Return the [x, y] coordinate for the center point of the cell that contains the specified text.  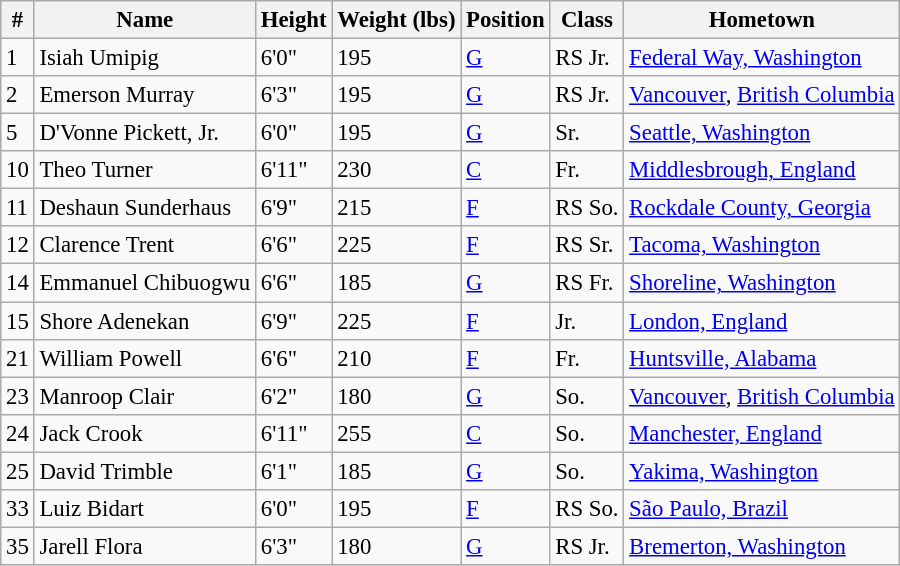
230 [396, 170]
# [18, 20]
Deshaun Sunderhaus [144, 208]
RS Sr. [587, 245]
255 [396, 433]
Position [506, 20]
Weight (lbs) [396, 20]
Clarence Trent [144, 245]
6'1" [293, 471]
Manchester, England [762, 433]
6'2" [293, 396]
Sr. [587, 133]
12 [18, 245]
William Powell [144, 358]
Jarell Flora [144, 546]
London, England [762, 321]
35 [18, 546]
33 [18, 509]
Class [587, 20]
D'Vonne Pickett, Jr. [144, 133]
15 [18, 321]
Shore Adenekan [144, 321]
Middlesbrough, England [762, 170]
Name [144, 20]
São Paulo, Brazil [762, 509]
215 [396, 208]
10 [18, 170]
24 [18, 433]
21 [18, 358]
Luiz Bidart [144, 509]
Bremerton, Washington [762, 546]
1 [18, 58]
Yakima, Washington [762, 471]
Jr. [587, 321]
Emerson Murray [144, 95]
Manroop Clair [144, 396]
David Trimble [144, 471]
Theo Turner [144, 170]
Hometown [762, 20]
Tacoma, Washington [762, 245]
23 [18, 396]
Seattle, Washington [762, 133]
11 [18, 208]
Height [293, 20]
5 [18, 133]
210 [396, 358]
Isiah Umipig [144, 58]
RS Fr. [587, 283]
Jack Crook [144, 433]
25 [18, 471]
Emmanuel Chibuogwu [144, 283]
Huntsville, Alabama [762, 358]
2 [18, 95]
Federal Way, Washington [762, 58]
14 [18, 283]
Rockdale County, Georgia [762, 208]
Shoreline, Washington [762, 283]
